Scan for the cell matching the given text and deliver its (x, y) coordinate at center. 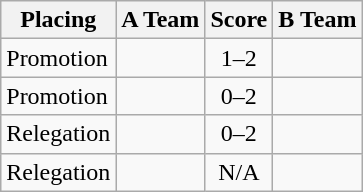
Placing (58, 20)
A Team (160, 20)
1–2 (239, 58)
N/A (239, 172)
B Team (318, 20)
Score (239, 20)
